Provide the [x, y] coordinate of the cell's center where the given text is located.  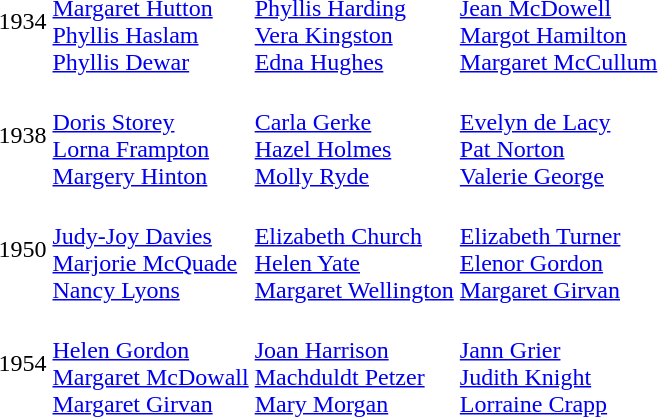
Judy-Joy DaviesMarjorie McQuadeNancy Lyons [150, 250]
Carla GerkeHazel HolmesMolly Ryde [354, 136]
Elizabeth ChurchHelen YateMargaret Wellington [354, 250]
Doris StoreyLorna FramptonMargery Hinton [150, 136]
